Find where the given text appears and provide that cell's center as (X, Y) coordinate. 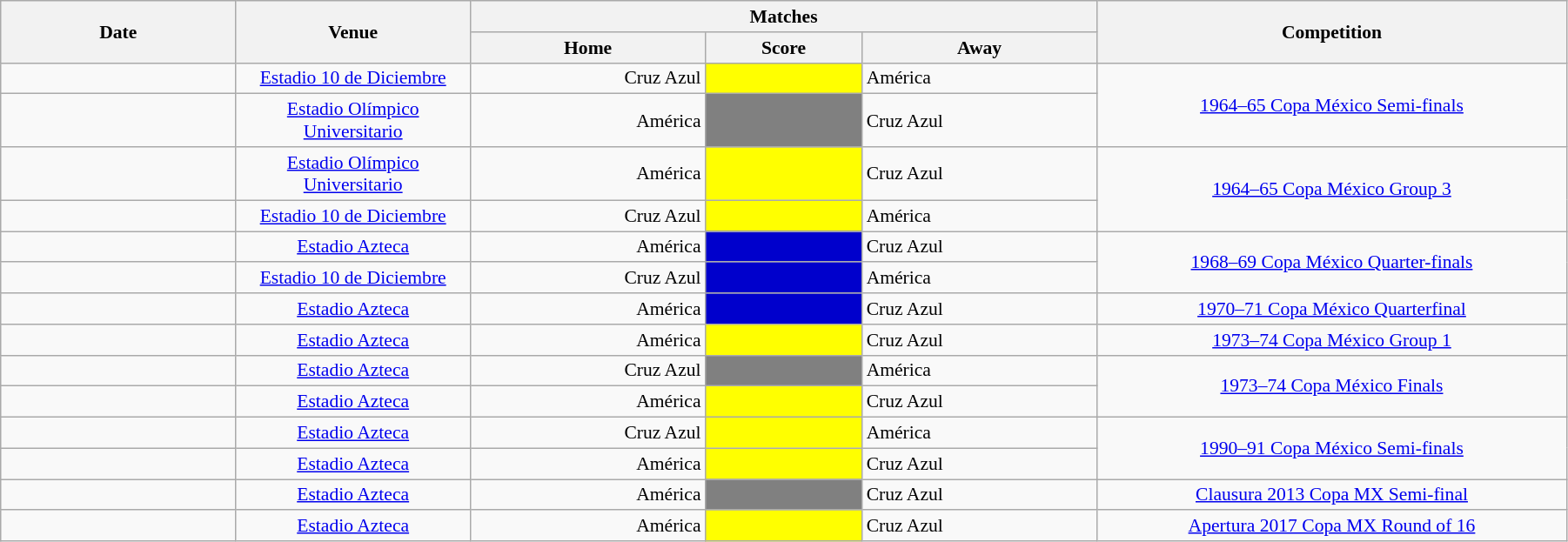
Venue (353, 31)
Competition (1332, 31)
Apertura 2017 Copa MX Round of 16 (1332, 526)
1970–71 Copa México Quarterfinal (1332, 309)
1990–91 Copa México Semi-finals (1332, 449)
Matches (784, 17)
Clausura 2013 Copa MX Semi-final (1332, 495)
Home (588, 48)
1964–65 Copa México Group 3 (1332, 190)
1973–74 Copa México Group 1 (1332, 340)
Score (784, 48)
Away (980, 48)
1964–65 Copa México Semi-finals (1332, 104)
1973–74 Copa México Finals (1332, 386)
Date (118, 31)
1968–69 Copa México Quarter-finals (1332, 263)
